Detect which cell encompasses the target text, then output its [x, y] center coordinate. 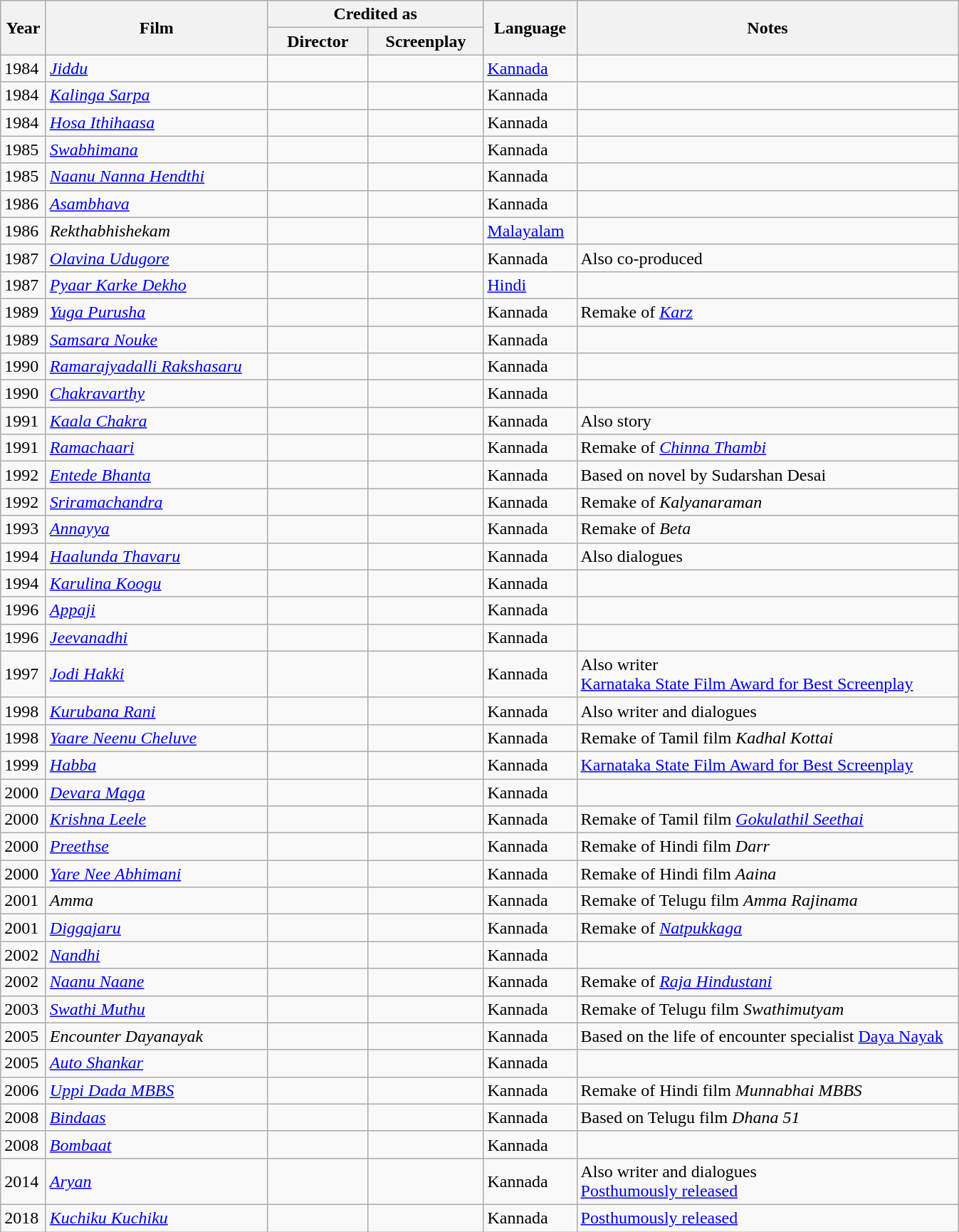
Pyaar Karke Dekho [157, 285]
Bindaas [157, 1117]
Remake of Tamil film Gokulathil Seethai [767, 820]
2003 [23, 1009]
Remake of Beta [767, 529]
Remake of Telugu film Amma Rajinama [767, 901]
Naanu Naane [157, 982]
Appaji [157, 610]
1997 [23, 674]
Remake of Karz [767, 312]
Karnataka State Film Award for Best Screenplay [767, 765]
Swathi Muthu [157, 1009]
Rekthabhishekam [157, 231]
Devara Maga [157, 793]
Swabhimana [157, 150]
Nandhi [157, 955]
Remake of Hindi film Munnabhai MBBS [767, 1090]
Remake of Hindi film Aaina [767, 874]
Remake of Tamil film Kadhal Kottai [767, 738]
Kalinga Sarpa [157, 95]
Aryan [157, 1181]
Ramachaari [157, 448]
Auto Shankar [157, 1063]
Jeevanadhi [157, 637]
Director [318, 41]
2018 [23, 1218]
Also story [767, 421]
Language [530, 28]
Remake of Hindi film Darr [767, 847]
Ramarajyadalli Rakshasaru [157, 367]
Preethse [157, 847]
1999 [23, 765]
Hindi [530, 285]
Posthumously released [767, 1218]
Haalunda Thavaru [157, 556]
Notes [767, 28]
Annayya [157, 529]
Yaare Neenu Cheluve [157, 738]
Yuga Purusha [157, 312]
Diggajaru [157, 928]
2014 [23, 1181]
Krishna Leele [157, 820]
Based on novel by Sudarshan Desai [767, 475]
Remake of Kalyanaraman [767, 502]
Encounter Dayanayak [157, 1036]
Remake of Chinna Thambi [767, 448]
Naanu Nanna Hendthi [157, 177]
Also dialogues [767, 556]
Amma [157, 901]
Karulina Koogu [157, 583]
Hosa Ithihaasa [157, 122]
Screenplay [426, 41]
Sriramachandra [157, 502]
Remake of Raja Hindustani [767, 982]
Kurubana Rani [157, 711]
1993 [23, 529]
Based on the life of encounter specialist Daya Nayak [767, 1036]
Remake of Telugu film Swathimutyam [767, 1009]
Based on Telugu film Dhana 51 [767, 1117]
Also writer and dialogues [767, 711]
Kuchiku Kuchiku [157, 1218]
Malayalam [530, 231]
Jiddu [157, 68]
Also writer and dialoguesPosthumously released [767, 1181]
Habba [157, 765]
Film [157, 28]
2006 [23, 1090]
Also writerKarnataka State Film Award for Best Screenplay [767, 674]
Bombaat [157, 1144]
Olavina Udugore [157, 258]
Samsara Nouke [157, 340]
Asambhava [157, 204]
Jodi Hakki [157, 674]
Remake of Natpukkaga [767, 928]
Entede Bhanta [157, 475]
Kaala Chakra [157, 421]
Also co-produced [767, 258]
Chakravarthy [157, 394]
Credited as [375, 14]
Yare Nee Abhimani [157, 874]
Uppi Dada MBBS [157, 1090]
Year [23, 28]
